Capture the cell that displays the provided text and extract its [x, y] central coordinate. 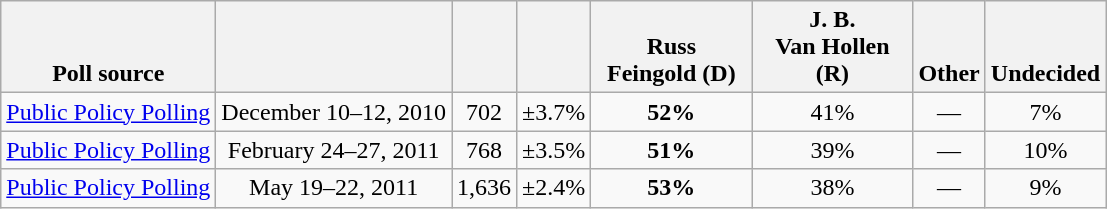
Poll source [108, 47]
±3.5% [554, 150]
±2.4% [554, 188]
1,636 [484, 188]
38% [832, 188]
39% [832, 150]
Other [949, 47]
702 [484, 112]
53% [672, 188]
7% [1045, 112]
J. B.Van Hollen (R) [832, 47]
±3.7% [554, 112]
December 10–12, 2010 [334, 112]
52% [672, 112]
768 [484, 150]
10% [1045, 150]
Undecided [1045, 47]
51% [672, 150]
41% [832, 112]
RussFeingold (D) [672, 47]
May 19–22, 2011 [334, 188]
February 24–27, 2011 [334, 150]
9% [1045, 188]
